Determine the [x, y] coordinate at the center of the cell enclosing the given text.  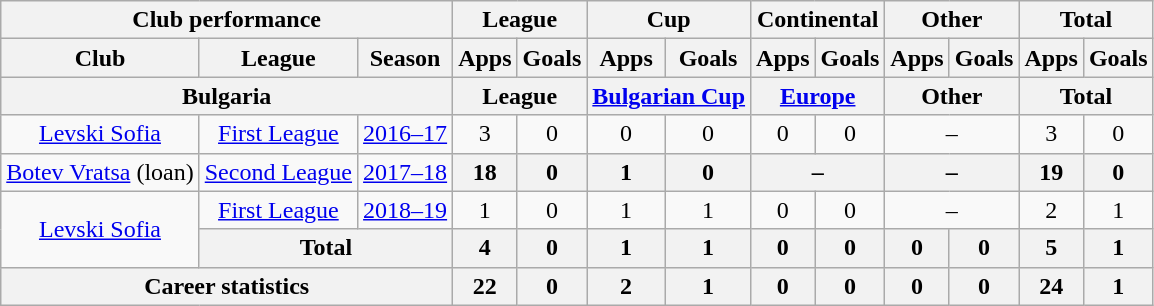
Club [100, 58]
2017–18 [406, 172]
4 [485, 248]
18 [485, 172]
Bulgarian Cup [669, 96]
5 [1051, 248]
Season [406, 58]
Career statistics [227, 286]
2016–17 [406, 134]
Second League [278, 172]
Bulgaria [227, 96]
Club performance [227, 20]
Continental [818, 20]
Cup [669, 20]
2018–19 [406, 210]
24 [1051, 286]
22 [485, 286]
19 [1051, 172]
Europe [818, 96]
Botev Vratsa (loan) [100, 172]
